Determine the [x, y] coordinate at the center of the cell enclosing the given text.  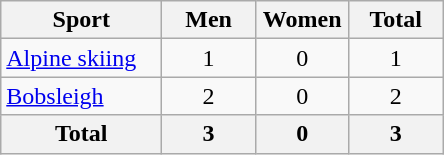
Alpine skiing [82, 58]
Bobsleigh [82, 96]
Women [302, 20]
Sport [82, 20]
Men [209, 20]
